Return the (X, Y) coordinate for the center point of the cell that contains the specified text.  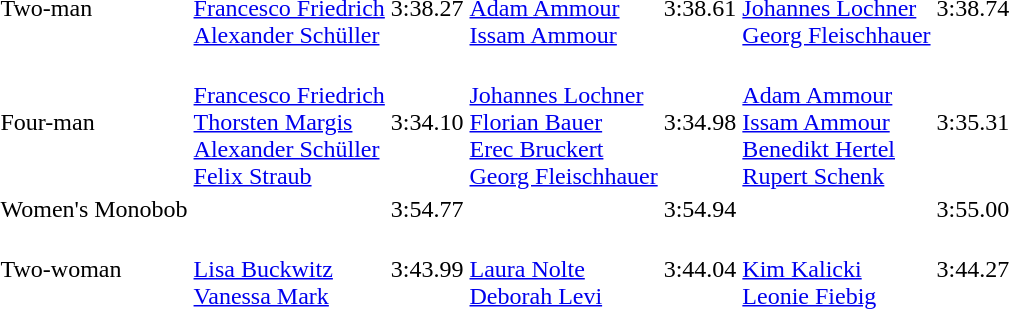
Johannes LochnerFlorian BauerErec BruckertGeorg Fleischhauer (564, 122)
3:54.77 (427, 209)
3:54.94 (700, 209)
Adam AmmourIssam AmmourBenedikt HertelRupert Schenk (836, 122)
3:34.98 (700, 122)
Francesco FriedrichThorsten MargisAlexander SchüllerFelix Straub (289, 122)
3:34.10 (427, 122)
